Detect which cell encompasses the target text, then output its (x, y) center coordinate. 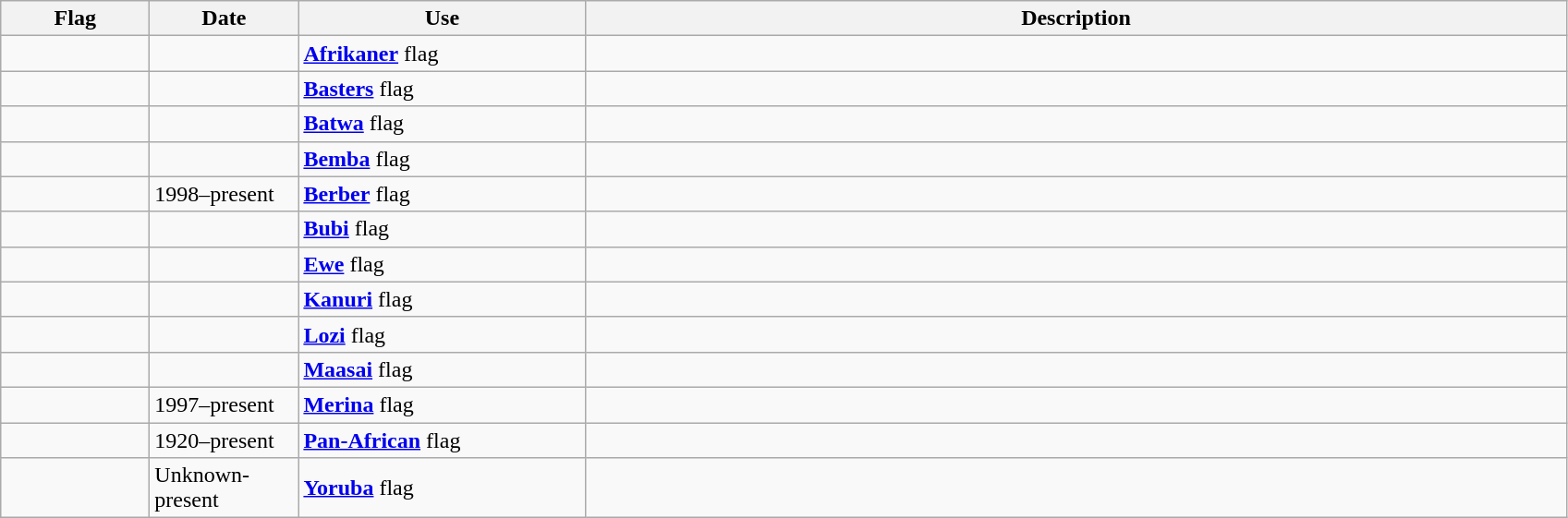
Berber flag (442, 194)
1998–present (224, 194)
Use (442, 18)
Date (224, 18)
Afrikaner flag (442, 54)
Ewe flag (442, 264)
Description (1076, 18)
Merina flag (442, 404)
1997–present (224, 404)
Bemba flag (442, 159)
Unknown-present (224, 488)
Basters flag (442, 89)
Maasai flag (442, 369)
Lozi flag (442, 334)
Yoruba flag (442, 488)
1920–present (224, 440)
Kanuri flag (442, 299)
Bubi flag (442, 229)
Flag (76, 18)
Batwa flag (442, 124)
Pan-African flag (442, 440)
